Search for the cell housing the specified text and yield its [X, Y] center coordinate. 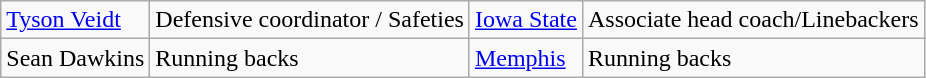
Iowa State [526, 20]
Associate head coach/Linebackers [753, 20]
Tyson Veidt [76, 20]
Defensive coordinator / Safeties [310, 20]
Sean Dawkins [76, 58]
Memphis [526, 58]
